Pinpoint the cell where the given text exists, returning its [X, Y] midpoint coordinate. 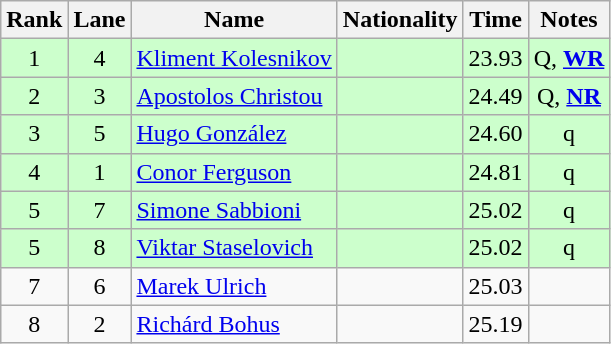
24.81 [496, 172]
Lane [100, 20]
23.93 [496, 58]
Conor Ferguson [234, 172]
Hugo González [234, 134]
Viktar Staselovich [234, 248]
Time [496, 20]
Rank [34, 20]
Q, NR [569, 96]
24.49 [496, 96]
Marek Ulrich [234, 286]
6 [100, 286]
24.60 [496, 134]
Kliment Kolesnikov [234, 58]
Simone Sabbioni [234, 210]
Q, WR [569, 58]
Name [234, 20]
25.19 [496, 324]
25.03 [496, 286]
Apostolos Christou [234, 96]
Nationality [400, 20]
Notes [569, 20]
Richárd Bohus [234, 324]
